Locate the cell with the specified text and output its (x, y) center coordinate. 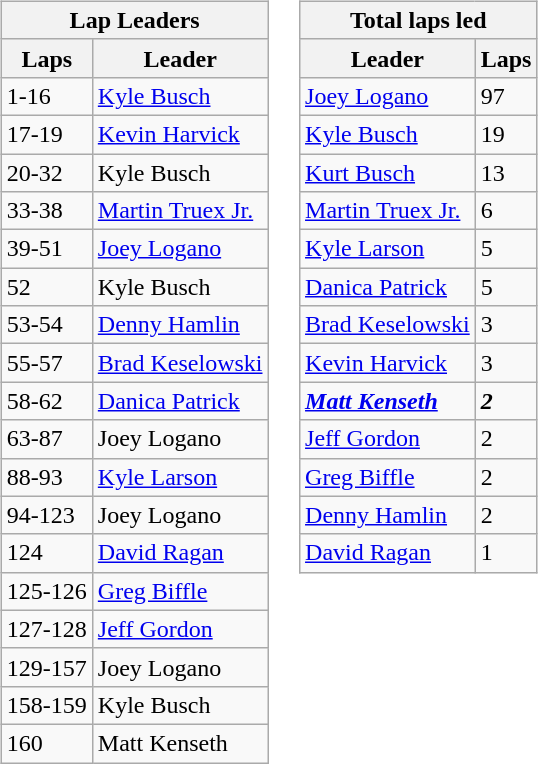
88-93 (46, 477)
127-128 (46, 629)
129-157 (46, 667)
Lap Leaders (134, 20)
1 (506, 553)
160 (46, 743)
158-159 (46, 705)
58-62 (46, 401)
39-51 (46, 249)
17-19 (46, 134)
52 (46, 287)
Kurt Busch (388, 173)
1-16 (46, 96)
124 (46, 553)
6 (506, 211)
20-32 (46, 173)
53-54 (46, 325)
33-38 (46, 211)
13 (506, 173)
Total laps led (418, 20)
63-87 (46, 439)
125-126 (46, 591)
19 (506, 134)
94-123 (46, 515)
97 (506, 96)
55-57 (46, 363)
